Scan for the cell matching the given text and deliver its [X, Y] coordinate at center. 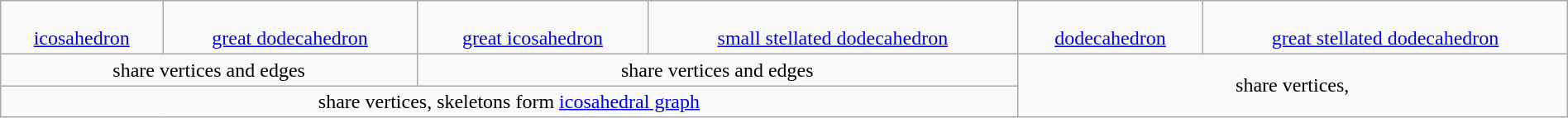
great icosahedron [533, 28]
small stellated dodecahedron [834, 28]
share vertices, skeletons form icosahedral graph [509, 101]
dodecahedron [1110, 28]
share vertices, [1292, 86]
great dodecahedron [290, 28]
icosahedron [82, 28]
great stellated dodecahedron [1385, 28]
